Locate the cell with the specified text and output its (x, y) center coordinate. 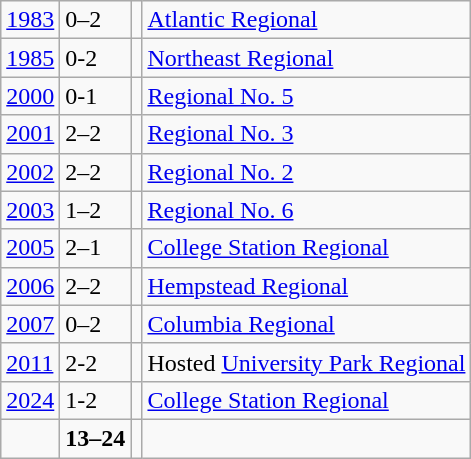
Regional No. 5 (306, 96)
Atlantic Regional (306, 20)
Hempstead Regional (306, 286)
2000 (30, 96)
Hosted University Park Regional (306, 362)
Regional No. 3 (306, 134)
13–24 (96, 438)
2-2 (96, 362)
2–1 (96, 248)
Regional No. 6 (306, 210)
2007 (30, 324)
Northeast Regional (306, 58)
2005 (30, 248)
0-2 (96, 58)
Regional No. 2 (306, 172)
1–2 (96, 210)
2011 (30, 362)
2006 (30, 286)
0-1 (96, 96)
1983 (30, 20)
1985 (30, 58)
2001 (30, 134)
1-2 (96, 400)
Columbia Regional (306, 324)
2002 (30, 172)
2003 (30, 210)
2024 (30, 400)
